Detect which cell encompasses the target text, then output its (x, y) center coordinate. 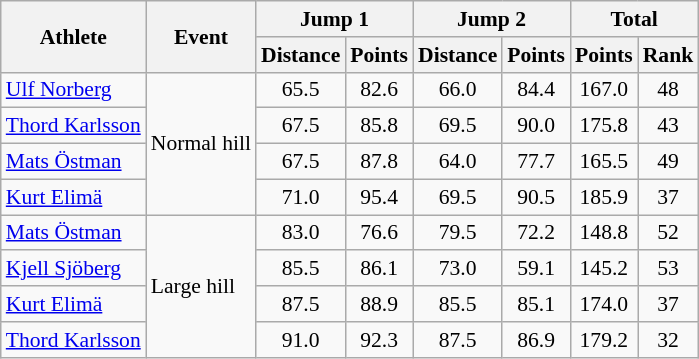
92.3 (379, 340)
Athlete (74, 36)
174.0 (604, 304)
79.5 (458, 233)
72.2 (536, 233)
167.0 (604, 90)
Kjell Sjöberg (74, 269)
32 (668, 340)
48 (668, 90)
Jump 2 (492, 19)
73.0 (458, 269)
49 (668, 162)
165.5 (604, 162)
175.8 (604, 126)
83.0 (300, 233)
84.4 (536, 90)
91.0 (300, 340)
90.5 (536, 197)
185.9 (604, 197)
82.6 (379, 90)
88.9 (379, 304)
87.8 (379, 162)
64.0 (458, 162)
Ulf Norberg (74, 90)
Jump 1 (334, 19)
52 (668, 233)
Normal hill (201, 143)
Event (201, 36)
85.8 (379, 126)
85.1 (536, 304)
179.2 (604, 340)
145.2 (604, 269)
59.1 (536, 269)
86.1 (379, 269)
77.7 (536, 162)
53 (668, 269)
43 (668, 126)
Large hill (201, 286)
90.0 (536, 126)
76.6 (379, 233)
65.5 (300, 90)
Rank (668, 55)
148.8 (604, 233)
71.0 (300, 197)
86.9 (536, 340)
Total (634, 19)
66.0 (458, 90)
95.4 (379, 197)
